From the cell containing the given text, extract its center point as (X, Y) coordinate. 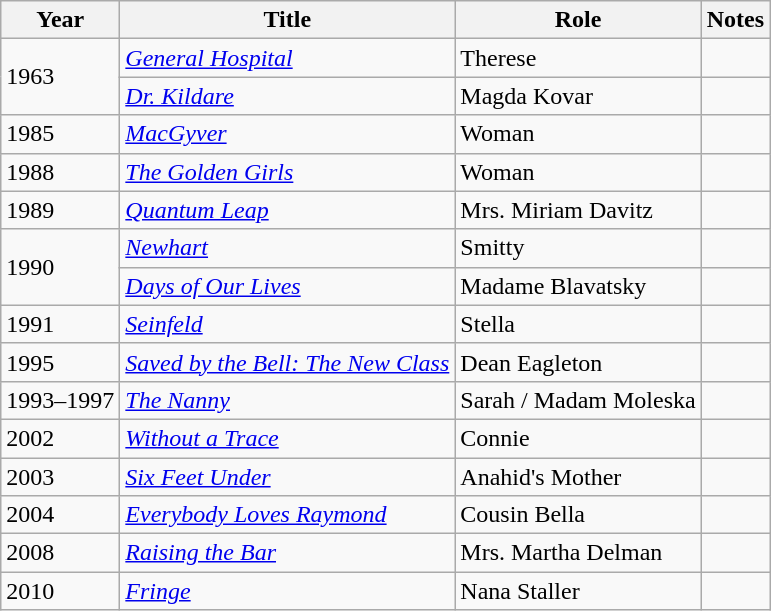
Saved by the Bell: The New Class (288, 362)
Dean Eagleton (578, 362)
MacGyver (288, 134)
Quantum Leap (288, 210)
Mrs. Miriam Davitz (578, 210)
Role (578, 20)
General Hospital (288, 58)
1991 (60, 324)
Therese (578, 58)
Madame Blavatsky (578, 286)
2004 (60, 515)
Newhart (288, 248)
The Nanny (288, 400)
The Golden Girls (288, 172)
Without a Trace (288, 438)
1995 (60, 362)
Fringe (288, 591)
Mrs. Martha Delman (578, 553)
1993–1997 (60, 400)
2003 (60, 477)
Smitty (578, 248)
2008 (60, 553)
Six Feet Under (288, 477)
Year (60, 20)
Everybody Loves Raymond (288, 515)
2002 (60, 438)
2010 (60, 591)
Title (288, 20)
Stella (578, 324)
Seinfeld (288, 324)
Notes (735, 20)
1988 (60, 172)
Sarah / Madam Moleska (578, 400)
1990 (60, 267)
1989 (60, 210)
Nana Staller (578, 591)
Dr. Kildare (288, 96)
Cousin Bella (578, 515)
1985 (60, 134)
Raising the Bar (288, 553)
Days of Our Lives (288, 286)
1963 (60, 77)
Magda Kovar (578, 96)
Connie (578, 438)
Anahid's Mother (578, 477)
